Detect which cell encompasses the target text, then output its (x, y) center coordinate. 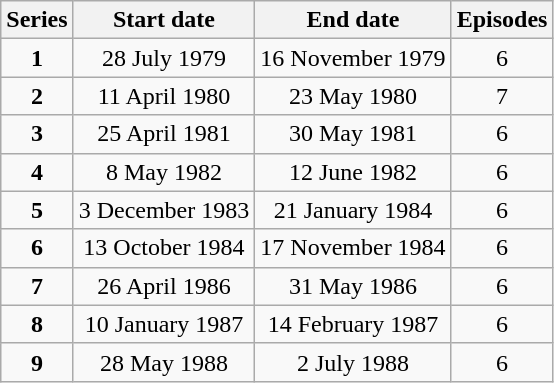
8 (37, 324)
21 January 1984 (353, 210)
Series (37, 20)
End date (353, 20)
Episodes (502, 20)
23 May 1980 (353, 96)
2 July 1988 (353, 362)
17 November 1984 (353, 248)
31 May 1986 (353, 286)
28 July 1979 (164, 58)
10 January 1987 (164, 324)
2 (37, 96)
4 (37, 172)
9 (37, 362)
1 (37, 58)
11 April 1980 (164, 96)
3 December 1983 (164, 210)
12 June 1982 (353, 172)
Start date (164, 20)
26 April 1986 (164, 286)
5 (37, 210)
16 November 1979 (353, 58)
30 May 1981 (353, 134)
3 (37, 134)
13 October 1984 (164, 248)
28 May 1988 (164, 362)
25 April 1981 (164, 134)
14 February 1987 (353, 324)
8 May 1982 (164, 172)
